Return the [x, y] coordinate for the center point of the cell that contains the specified text.  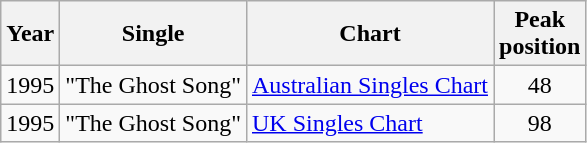
Year [30, 34]
Australian Singles Chart [370, 85]
Peakposition [540, 34]
Chart [370, 34]
48 [540, 85]
98 [540, 123]
Single [154, 34]
UK Singles Chart [370, 123]
